Capture the cell that displays the provided text and extract its [x, y] central coordinate. 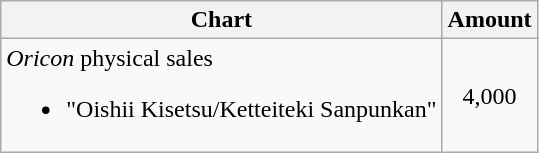
Chart [222, 20]
Oricon physical sales"Oishii Kisetsu/Ketteiteki Sanpunkan" [222, 96]
Amount [490, 20]
4,000 [490, 96]
